Extract the (x, y) coordinate from the center of the cell holding the provided text.  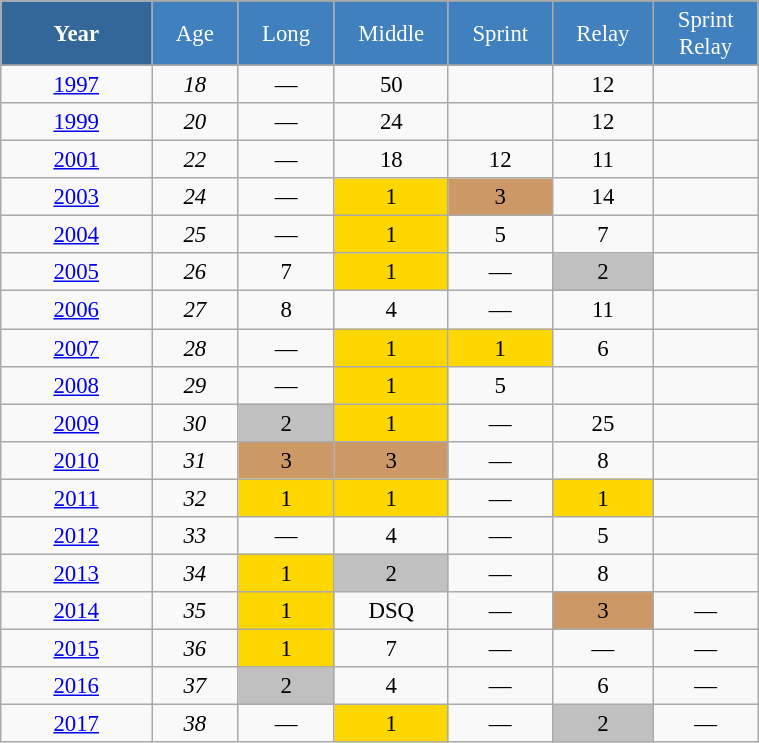
Age (195, 34)
2008 (76, 385)
Year (76, 34)
50 (391, 85)
2014 (76, 611)
34 (195, 573)
Sprint (500, 34)
31 (195, 460)
2009 (76, 423)
36 (195, 648)
2017 (76, 724)
2007 (76, 348)
28 (195, 348)
2015 (76, 648)
2011 (76, 498)
2005 (76, 273)
2013 (76, 573)
32 (195, 498)
14 (602, 197)
27 (195, 310)
38 (195, 724)
26 (195, 273)
22 (195, 160)
20 (195, 122)
33 (195, 536)
2010 (76, 460)
29 (195, 385)
SprintRelay (706, 34)
2003 (76, 197)
Long (286, 34)
2004 (76, 235)
2016 (76, 686)
37 (195, 686)
2006 (76, 310)
2012 (76, 536)
30 (195, 423)
Middle (391, 34)
1999 (76, 122)
1997 (76, 85)
2001 (76, 160)
Relay (602, 34)
35 (195, 611)
DSQ (391, 611)
